Search for the cell housing the specified text and yield its [X, Y] center coordinate. 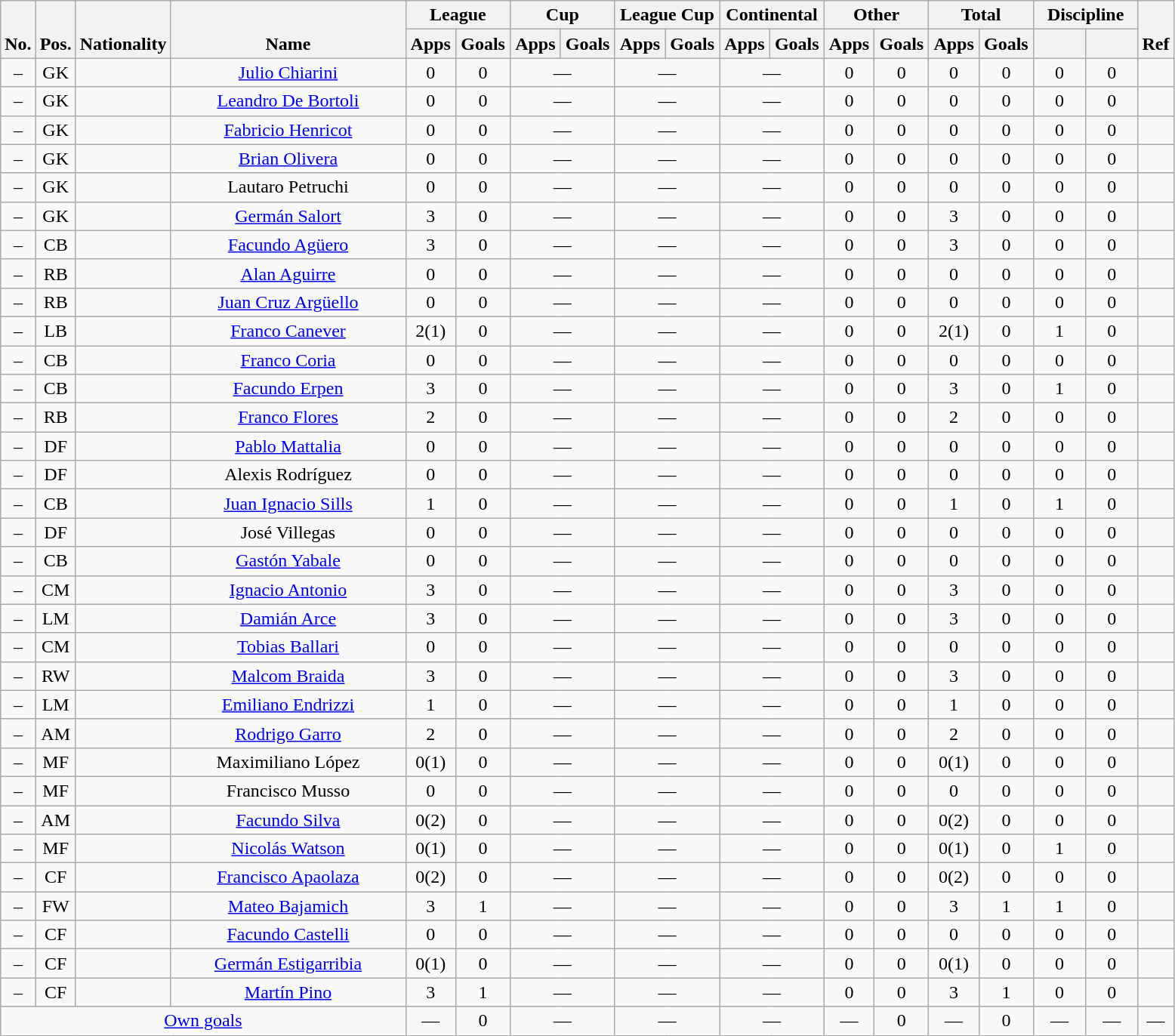
Franco Coria [288, 360]
Cup [563, 15]
No. [18, 29]
Continental [772, 15]
Facundo Agüero [288, 245]
Discipline [1086, 15]
Facundo Castelli [288, 935]
Juan Ignacio Sills [288, 504]
Pablo Mattalia [288, 446]
Name [288, 29]
Leandro De Bortoli [288, 101]
Tobias Ballari [288, 647]
Total [982, 15]
Pos. [56, 29]
Emiliano Endrizzi [288, 705]
Lautaro Petruchi [288, 187]
Martín Pino [288, 992]
League Cup [668, 15]
Mateo Bajamich [288, 906]
Nationality [123, 29]
Germán Estigarribia [288, 964]
Facundo Silva [288, 819]
LB [56, 331]
Malcom Braida [288, 676]
RW [56, 676]
Maximiliano López [288, 762]
Nicolás Watson [288, 849]
Brian Olivera [288, 159]
Franco Canever [288, 331]
Germán Salort [288, 216]
FW [56, 906]
Own goals [203, 1021]
Other [876, 15]
Facundo Erpen [288, 389]
Ignacio Antonio [288, 590]
Damián Arce [288, 618]
Julio Chiarini [288, 72]
Rodrigo Garro [288, 733]
Franco Flores [288, 418]
Francisco Apaolaza [288, 877]
Francisco Musso [288, 791]
Fabricio Henricot [288, 130]
Alexis Rodríguez [288, 475]
Alan Aguirre [288, 273]
Gastón Yabale [288, 561]
Juan Cruz Argüello [288, 302]
José Villegas [288, 532]
League [458, 15]
Ref [1155, 29]
